Extract the [X, Y] coordinate from the center of the cell holding the provided text.  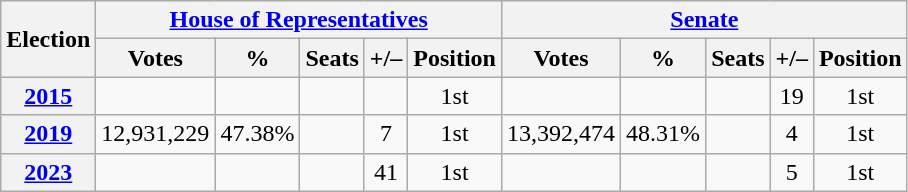
12,931,229 [156, 134]
13,392,474 [560, 134]
48.31% [664, 134]
Senate [704, 20]
2015 [48, 96]
19 [792, 96]
7 [386, 134]
47.38% [258, 134]
Election [48, 39]
5 [792, 172]
41 [386, 172]
4 [792, 134]
2019 [48, 134]
2023 [48, 172]
House of Representatives [299, 20]
